Find where the given text appears and provide that cell's center as (x, y) coordinate. 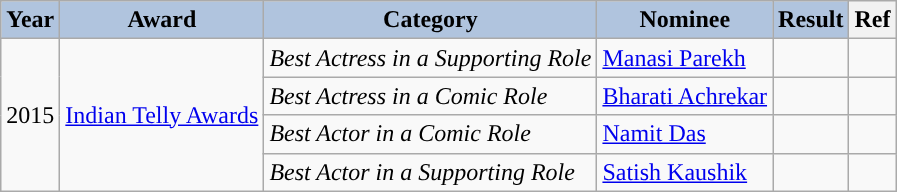
Ref (872, 20)
Year (30, 20)
Award (162, 20)
Bharati Achrekar (685, 96)
Result (811, 20)
Best Actress in a Supporting Role (430, 58)
Satish Kaushik (685, 172)
Indian Telly Awards (162, 115)
Namit Das (685, 134)
Best Actor in a Comic Role (430, 134)
Category (430, 20)
Best Actor in a Supporting Role (430, 172)
Best Actress in a Comic Role (430, 96)
Nominee (685, 20)
2015 (30, 115)
Manasi Parekh (685, 58)
